Pinpoint the cell where the given text exists, returning its [X, Y] midpoint coordinate. 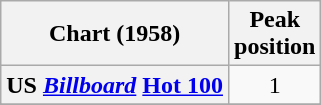
1 [275, 85]
US Billboard Hot 100 [115, 85]
Peakposition [275, 34]
Chart (1958) [115, 34]
